Detect which cell encompasses the target text, then output its [x, y] center coordinate. 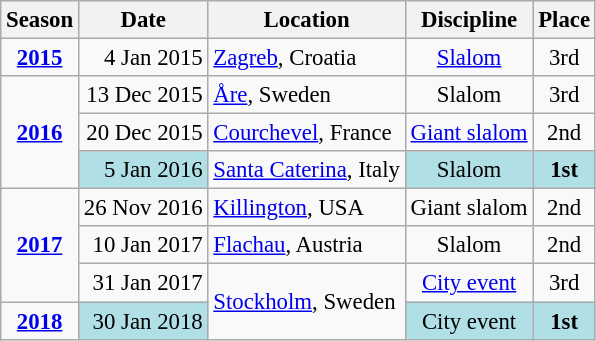
2017 [40, 246]
Courchevel, France [306, 133]
Discipline [469, 20]
Season [40, 20]
10 Jan 2017 [143, 245]
Killington, USA [306, 208]
Stockholm, Sweden [306, 302]
Date [143, 20]
5 Jan 2016 [143, 170]
Åre, Sweden [306, 95]
Location [306, 20]
31 Jan 2017 [143, 283]
30 Jan 2018 [143, 321]
Zagreb, Croatia [306, 58]
4 Jan 2015 [143, 58]
2018 [40, 321]
Santa Caterina, Italy [306, 170]
2016 [40, 132]
Flachau, Austria [306, 245]
2015 [40, 58]
13 Dec 2015 [143, 95]
Place [564, 20]
26 Nov 2016 [143, 208]
20 Dec 2015 [143, 133]
